Identify which cell holds the provided text, then report its [x, y] central coordinate. 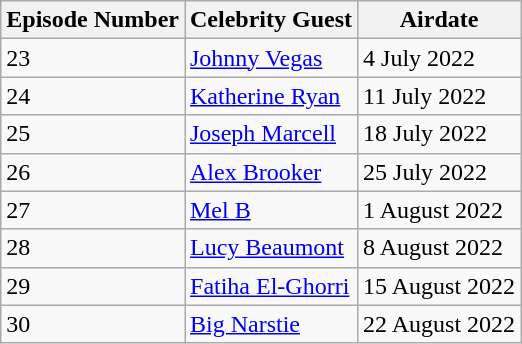
27 [93, 210]
Airdate [440, 20]
22 August 2022 [440, 324]
25 [93, 134]
Johnny Vegas [270, 58]
25 July 2022 [440, 172]
Katherine Ryan [270, 96]
11 July 2022 [440, 96]
18 July 2022 [440, 134]
Joseph Marcell [270, 134]
Episode Number [93, 20]
4 July 2022 [440, 58]
8 August 2022 [440, 248]
23 [93, 58]
24 [93, 96]
Big Narstie [270, 324]
30 [93, 324]
Mel B [270, 210]
15 August 2022 [440, 286]
Alex Brooker [270, 172]
Fatiha El-Ghorri [270, 286]
1 August 2022 [440, 210]
Celebrity Guest [270, 20]
29 [93, 286]
28 [93, 248]
Lucy Beaumont [270, 248]
26 [93, 172]
